Return the [x, y] coordinate for the center point of the cell that contains the specified text.  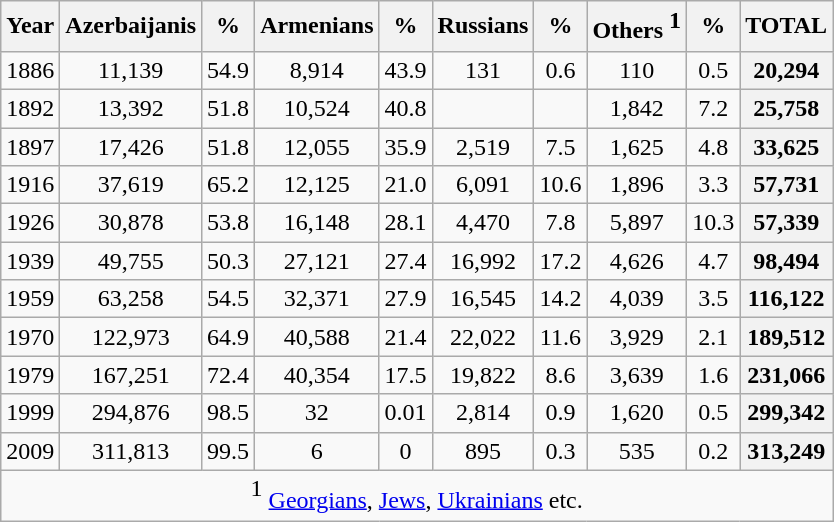
11.6 [560, 337]
0.01 [406, 413]
1926 [30, 223]
57,731 [786, 185]
0 [406, 451]
TOTAL [786, 26]
1892 [30, 108]
1.6 [714, 375]
10.6 [560, 185]
98,494 [786, 261]
57,339 [786, 223]
1,842 [637, 108]
1,620 [637, 413]
4.7 [714, 261]
6,091 [483, 185]
35.9 [406, 147]
895 [483, 451]
17,426 [131, 147]
16,148 [317, 223]
98.5 [228, 413]
49,755 [131, 261]
30,878 [131, 223]
Others 1 [637, 26]
7.5 [560, 147]
2.1 [714, 337]
313,249 [786, 451]
37,619 [131, 185]
14.2 [560, 299]
0.2 [714, 451]
17.2 [560, 261]
27.4 [406, 261]
5,897 [637, 223]
53.8 [228, 223]
1886 [30, 70]
54.5 [228, 299]
17.5 [406, 375]
40,588 [317, 337]
4,039 [637, 299]
2,814 [483, 413]
0.9 [560, 413]
0.3 [560, 451]
16,992 [483, 261]
Armenians [317, 26]
0.6 [560, 70]
20,294 [786, 70]
535 [637, 451]
4,470 [483, 223]
25,758 [786, 108]
311,813 [131, 451]
1959 [30, 299]
3,639 [637, 375]
16,545 [483, 299]
21.4 [406, 337]
32 [317, 413]
6 [317, 451]
4,626 [637, 261]
10,524 [317, 108]
1,896 [637, 185]
189,512 [786, 337]
10.3 [714, 223]
40,354 [317, 375]
11,139 [131, 70]
33,625 [786, 147]
8.6 [560, 375]
1 Georgians, Jews, Ukrainians etc. [417, 496]
54.9 [228, 70]
21.0 [406, 185]
12,055 [317, 147]
1939 [30, 261]
64.9 [228, 337]
32,371 [317, 299]
167,251 [131, 375]
Russians [483, 26]
231,066 [786, 375]
13,392 [131, 108]
28.1 [406, 223]
19,822 [483, 375]
27.9 [406, 299]
122,973 [131, 337]
1979 [30, 375]
294,876 [131, 413]
63,258 [131, 299]
43.9 [406, 70]
12,125 [317, 185]
72.4 [228, 375]
299,342 [786, 413]
7.2 [714, 108]
40.8 [406, 108]
Year [30, 26]
4.8 [714, 147]
131 [483, 70]
1916 [30, 185]
1999 [30, 413]
8,914 [317, 70]
7.8 [560, 223]
99.5 [228, 451]
110 [637, 70]
1,625 [637, 147]
2,519 [483, 147]
3,929 [637, 337]
1970 [30, 337]
65.2 [228, 185]
3.3 [714, 185]
22,022 [483, 337]
27,121 [317, 261]
2009 [30, 451]
50.3 [228, 261]
1897 [30, 147]
116,122 [786, 299]
Azerbaijanis [131, 26]
3.5 [714, 299]
